Identify which cell holds the provided text, then report its (x, y) central coordinate. 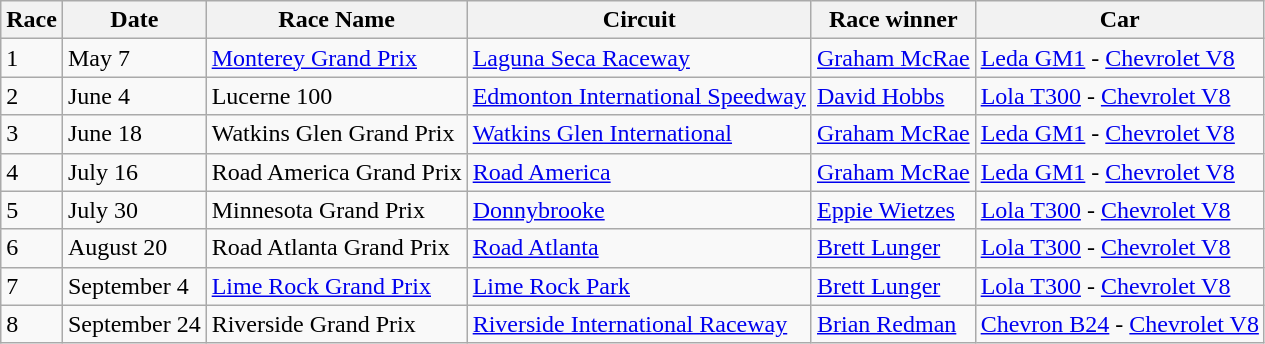
Road America (639, 172)
Edmonton International Speedway (639, 96)
September 24 (134, 324)
David Hobbs (893, 96)
Race (32, 20)
June 18 (134, 134)
June 4 (134, 96)
Riverside International Raceway (639, 324)
Road Atlanta (639, 248)
August 20 (134, 248)
Lime Rock Park (639, 286)
Watkins Glen International (639, 134)
Brian Redman (893, 324)
Road Atlanta Grand Prix (336, 248)
Watkins Glen Grand Prix (336, 134)
2 (32, 96)
3 (32, 134)
July 16 (134, 172)
Eppie Wietzes (893, 210)
Road America Grand Prix (336, 172)
4 (32, 172)
Chevron B24 - Chevrolet V8 (1120, 324)
Lime Rock Grand Prix (336, 286)
Monterey Grand Prix (336, 58)
September 4 (134, 286)
Race winner (893, 20)
Race Name (336, 20)
5 (32, 210)
7 (32, 286)
July 30 (134, 210)
Donnybrooke (639, 210)
Car (1120, 20)
1 (32, 58)
Lucerne 100 (336, 96)
Date (134, 20)
May 7 (134, 58)
Minnesota Grand Prix (336, 210)
Riverside Grand Prix (336, 324)
Circuit (639, 20)
Laguna Seca Raceway (639, 58)
6 (32, 248)
8 (32, 324)
